For the text-containing cell, return its midpoint in [x, y] coordinate format. 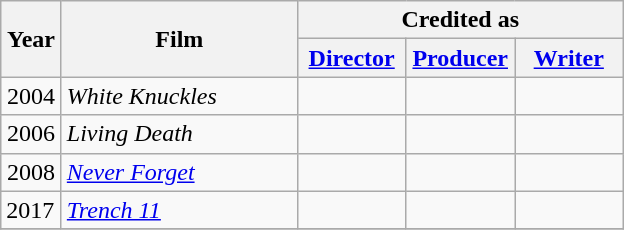
2008 [32, 172]
2004 [32, 96]
2017 [32, 210]
Never Forget [179, 172]
Year [32, 39]
2006 [32, 134]
Film [179, 39]
Trench 11 [179, 210]
Director [352, 58]
White Knuckles [179, 96]
Writer [568, 58]
Credited as [460, 20]
Producer [460, 58]
Living Death [179, 134]
